Locate the cell with the specified text and output its [x, y] center coordinate. 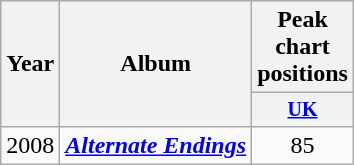
UK [303, 110]
Alternate Endings [156, 145]
Peakchartpositions [303, 47]
Album [156, 64]
85 [303, 145]
Year [30, 64]
2008 [30, 145]
